Return the [x, y] coordinate for the center point of the cell that contains the specified text.  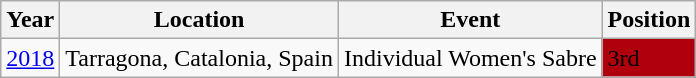
2018 [30, 58]
Year [30, 20]
3rd [649, 58]
Individual Women's Sabre [470, 58]
Position [649, 20]
Tarragona, Catalonia, Spain [200, 58]
Location [200, 20]
Event [470, 20]
